Return the (X, Y) coordinate for the center point of the cell that contains the specified text.  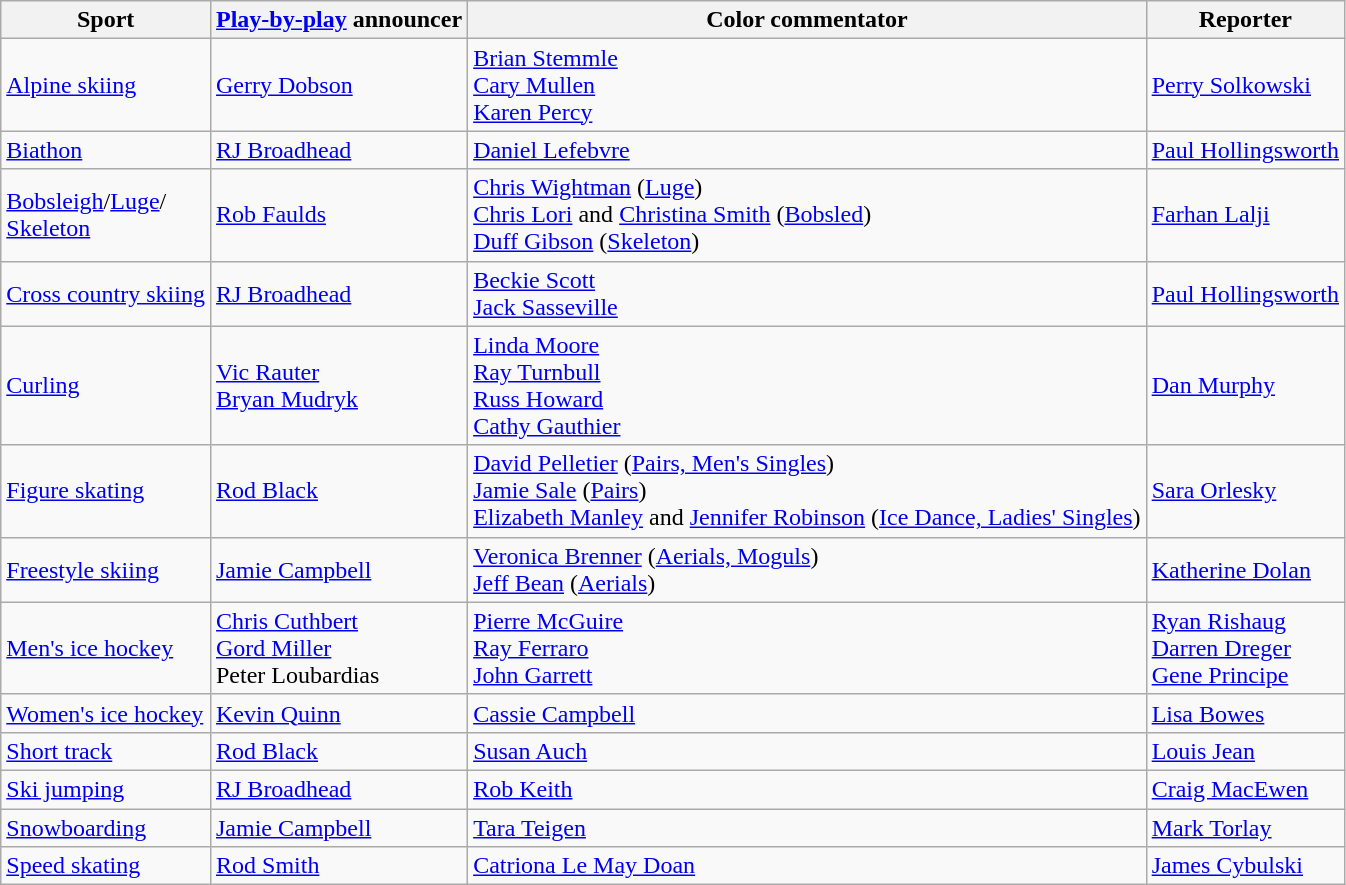
Men's ice hockey (106, 648)
Figure skating (106, 491)
Bobsleigh/Luge/Skeleton (106, 215)
Mark Torlay (1245, 827)
Daniel Lefebvre (808, 150)
Craig MacEwen (1245, 789)
Chris CuthbertGord MillerPeter Loubardias (338, 648)
Kevin Quinn (338, 713)
Sport (106, 20)
Snowboarding (106, 827)
Curling (106, 386)
Perry Solkowski (1245, 85)
Play-by-play announcer (338, 20)
Freestyle skiing (106, 570)
Susan Auch (808, 751)
Farhan Lalji (1245, 215)
Catriona Le May Doan (808, 866)
Linda MooreRay TurnbullRuss HowardCathy Gauthier (808, 386)
Sara Orlesky (1245, 491)
Katherine Dolan (1245, 570)
Speed skating (106, 866)
Tara Teigen (808, 827)
Alpine skiing (106, 85)
Gerry Dobson (338, 85)
Beckie ScottJack Sasseville (808, 294)
Cassie Campbell (808, 713)
Rod Smith (338, 866)
Dan Murphy (1245, 386)
Brian StemmleCary MullenKaren Percy (808, 85)
Cross country skiing (106, 294)
Ryan RishaugDarren DregerGene Principe (1245, 648)
Short track (106, 751)
James Cybulski (1245, 866)
Women's ice hockey (106, 713)
Reporter (1245, 20)
Biathon (106, 150)
David Pelletier (Pairs, Men's Singles)Jamie Sale (Pairs)Elizabeth Manley and Jennifer Robinson (Ice Dance, Ladies' Singles) (808, 491)
Rob Keith (808, 789)
Vic RauterBryan Mudryk (338, 386)
Chris Wightman (Luge)Chris Lori and Christina Smith (Bobsled)Duff Gibson (Skeleton) (808, 215)
Ski jumping (106, 789)
Rob Faulds (338, 215)
Pierre McGuireRay FerraroJohn Garrett (808, 648)
Louis Jean (1245, 751)
Color commentator (808, 20)
Lisa Bowes (1245, 713)
Veronica Brenner (Aerials, Moguls)Jeff Bean (Aerials) (808, 570)
